Return [X, Y] of the center of cell containing provided text 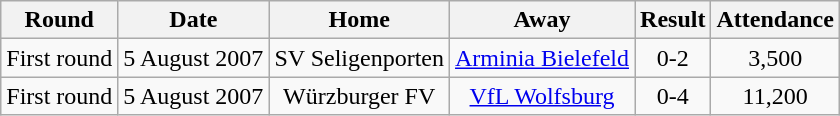
11,200 [775, 96]
Date [194, 20]
0-2 [673, 58]
Away [542, 20]
Round [60, 20]
Würzburger FV [360, 96]
0-4 [673, 96]
3,500 [775, 58]
Arminia Bielefeld [542, 58]
Home [360, 20]
Result [673, 20]
Attendance [775, 20]
VfL Wolfsburg [542, 96]
SV Seligenporten [360, 58]
